Return the [x, y] coordinate for the center point of the cell that contains the specified text.  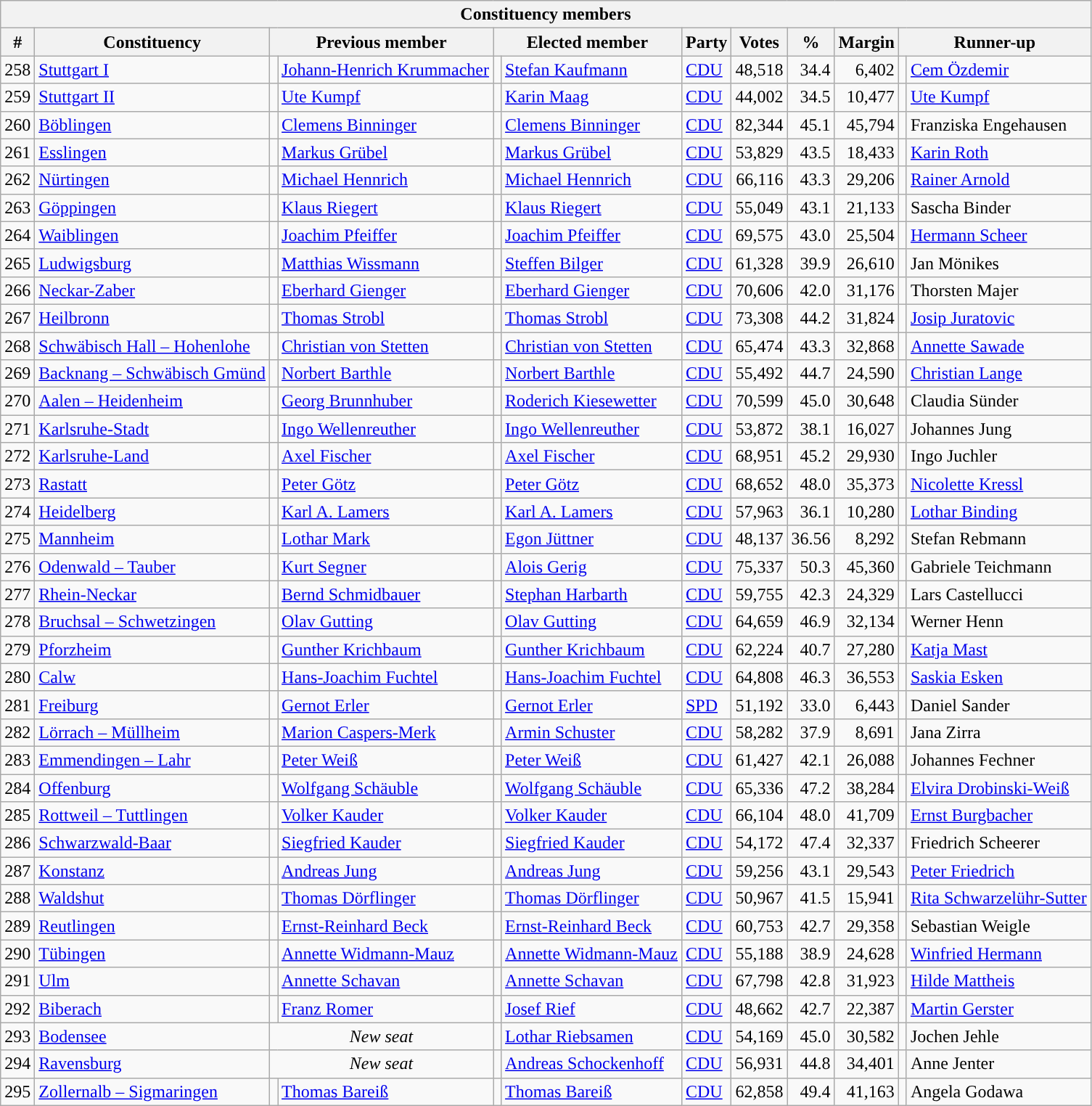
263 [17, 208]
265 [17, 263]
Franziska Engehausen [998, 125]
260 [17, 125]
Mannheim [152, 539]
6,443 [866, 705]
29,358 [866, 926]
47.4 [811, 843]
44.2 [811, 318]
Offenburg [152, 787]
Ingo Juchler [998, 456]
65,336 [759, 787]
46.3 [811, 677]
44.7 [811, 374]
Cem Özdemir [998, 70]
36,553 [866, 677]
% [811, 42]
Esslingen [152, 152]
67,798 [759, 981]
285 [17, 816]
73,308 [759, 318]
Pforzheim [152, 650]
24,628 [866, 954]
293 [17, 1036]
42.3 [811, 594]
Johannes Jung [998, 429]
Ludwigsburg [152, 263]
Schwäbisch Hall – Hohenlohe [152, 346]
Odenwald – Tauber [152, 567]
288 [17, 898]
Aalen – Heidenheim [152, 401]
Martin Gerster [998, 1009]
22,387 [866, 1009]
Roderich Kiesewetter [592, 401]
45.1 [811, 125]
289 [17, 926]
32,868 [866, 346]
Alois Gerig [592, 567]
54,172 [759, 843]
Bruchsal – Schwetzingen [152, 622]
278 [17, 622]
Christian Lange [998, 374]
271 [17, 429]
Party [706, 42]
Stuttgart II [152, 97]
40.7 [811, 650]
36.1 [811, 512]
261 [17, 152]
54,169 [759, 1036]
287 [17, 871]
Georg Brunnhuber [386, 401]
6,402 [866, 70]
281 [17, 705]
66,116 [759, 180]
Elected member [588, 42]
32,134 [866, 622]
48,662 [759, 1009]
Nürtingen [152, 180]
Sebastian Weigle [998, 926]
Lothar Mark [386, 539]
38,284 [866, 787]
64,659 [759, 622]
Hermann Scheer [998, 235]
82,344 [759, 125]
270 [17, 401]
Franz Romer [386, 1009]
41.5 [811, 898]
Elvira Drobinski-Weiß [998, 787]
Reutlingen [152, 926]
62,224 [759, 650]
Lörrach – Müllheim [152, 732]
16,027 [866, 429]
Matthias Wissmann [386, 263]
Tübingen [152, 954]
276 [17, 567]
Heidelberg [152, 512]
Werner Henn [998, 622]
Egon Jüttner [592, 539]
Hilde Mattheis [998, 981]
64,808 [759, 677]
43.0 [811, 235]
45,360 [866, 567]
Nicolette Kressl [998, 484]
31,923 [866, 981]
68,652 [759, 484]
Ernst Burgbacher [998, 816]
55,049 [759, 208]
Angela Godawa [998, 1091]
59,256 [759, 871]
Annette Sawade [998, 346]
Jana Zirra [998, 732]
275 [17, 539]
268 [17, 346]
34.4 [811, 70]
# [17, 42]
Katja Mast [998, 650]
42.8 [811, 981]
34,401 [866, 1064]
Karlsruhe-Land [152, 456]
Bernd Schmidbauer [386, 594]
Schwarzwald-Baar [152, 843]
27,280 [866, 650]
59,755 [759, 594]
30,648 [866, 401]
291 [17, 981]
292 [17, 1009]
Freiburg [152, 705]
Rottweil – Tuttlingen [152, 816]
290 [17, 954]
39.9 [811, 263]
Peter Friedrich [998, 871]
279 [17, 650]
Sascha Binder [998, 208]
266 [17, 290]
Marion Caspers-Merk [386, 732]
Winfried Hermann [998, 954]
282 [17, 732]
30,582 [866, 1036]
Bodensee [152, 1036]
33.0 [811, 705]
295 [17, 1091]
Andreas Schockenhoff [592, 1064]
46.9 [811, 622]
Thorsten Majer [998, 290]
56,931 [759, 1064]
283 [17, 760]
25,504 [866, 235]
Constituency members [546, 15]
42.1 [811, 760]
18,433 [866, 152]
269 [17, 374]
Karlsruhe-Stadt [152, 429]
Johann-Henrich Krummacher [386, 70]
69,575 [759, 235]
Emmendingen – Lahr [152, 760]
Lothar Binding [998, 512]
Konstanz [152, 871]
Rastatt [152, 484]
273 [17, 484]
Stefan Rebmann [998, 539]
264 [17, 235]
38.9 [811, 954]
55,188 [759, 954]
267 [17, 318]
Margin [866, 42]
60,753 [759, 926]
61,427 [759, 760]
32,337 [866, 843]
47.2 [811, 787]
Neckar-Zaber [152, 290]
274 [17, 512]
277 [17, 594]
44,002 [759, 97]
Saskia Esken [998, 677]
Göppingen [152, 208]
Claudia Sünder [998, 401]
Gabriele Teichmann [998, 567]
31,824 [866, 318]
26,610 [866, 263]
Steffen Bilger [592, 263]
Jan Mönikes [998, 263]
8,292 [866, 539]
Stefan Kaufmann [592, 70]
29,206 [866, 180]
37.9 [811, 732]
272 [17, 456]
Waldshut [152, 898]
Rhein-Neckar [152, 594]
294 [17, 1064]
Previous member [381, 42]
Friedrich Scheerer [998, 843]
42.0 [811, 290]
259 [17, 97]
41,163 [866, 1091]
70,606 [759, 290]
Lars Castellucci [998, 594]
62,858 [759, 1091]
55,492 [759, 374]
48,518 [759, 70]
Stephan Harbarth [592, 594]
Rita Schwarzelühr-Sutter [998, 898]
61,328 [759, 263]
SPD [706, 705]
68,951 [759, 456]
8,691 [866, 732]
286 [17, 843]
65,474 [759, 346]
262 [17, 180]
44.8 [811, 1064]
Johannes Fechner [998, 760]
21,133 [866, 208]
10,477 [866, 97]
Calw [152, 677]
31,176 [866, 290]
36.56 [811, 539]
Rainer Arnold [998, 180]
Daniel Sander [998, 705]
Karin Maag [592, 97]
24,329 [866, 594]
48,137 [759, 539]
Lothar Riebsamen [592, 1036]
Jochen Jehle [998, 1036]
Stuttgart I [152, 70]
26,088 [866, 760]
15,941 [866, 898]
10,280 [866, 512]
Backnang – Schwäbisch Gmünd [152, 374]
Constituency [152, 42]
75,337 [759, 567]
280 [17, 677]
Biberach [152, 1009]
43.5 [811, 152]
Anne Jenter [998, 1064]
Ravensburg [152, 1064]
57,963 [759, 512]
284 [17, 787]
Armin Schuster [592, 732]
53,829 [759, 152]
58,282 [759, 732]
Josef Rief [592, 1009]
45.2 [811, 456]
Karin Roth [998, 152]
49.4 [811, 1091]
45,794 [866, 125]
29,543 [866, 871]
41,709 [866, 816]
38.1 [811, 429]
Runner-up [994, 42]
29,930 [866, 456]
53,872 [759, 429]
Votes [759, 42]
70,599 [759, 401]
Zollernalb – Sigmaringen [152, 1091]
Waiblingen [152, 235]
66,104 [759, 816]
Kurt Segner [386, 567]
50,967 [759, 898]
258 [17, 70]
35,373 [866, 484]
50.3 [811, 567]
24,590 [866, 374]
51,192 [759, 705]
Böblingen [152, 125]
34.5 [811, 97]
Ulm [152, 981]
Josip Juratovic [998, 318]
Heilbronn [152, 318]
